Determine the (X, Y) coordinate at the center of the cell enclosing the given text.  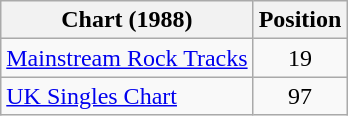
Mainstream Rock Tracks (127, 58)
19 (300, 58)
Position (300, 20)
97 (300, 96)
UK Singles Chart (127, 96)
Chart (1988) (127, 20)
